Locate the cell with the specified text and output its (x, y) center coordinate. 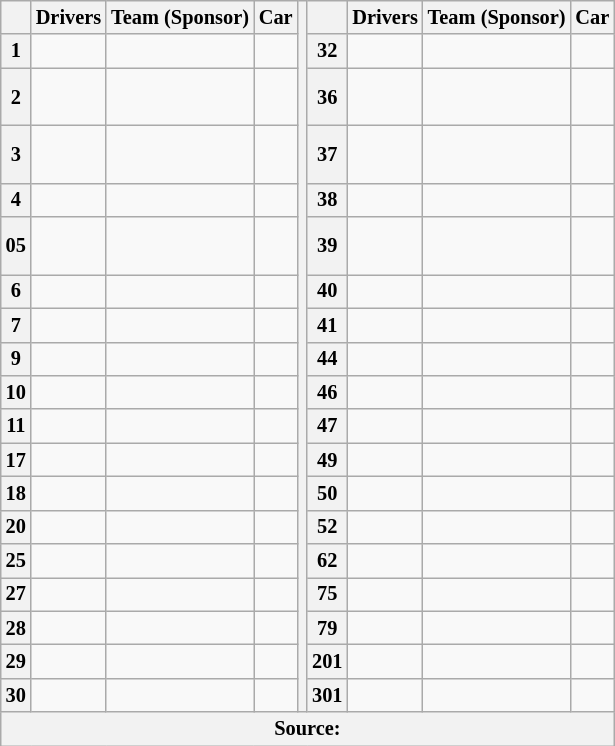
3 (16, 154)
37 (327, 154)
201 (327, 661)
Source: (308, 729)
47 (327, 426)
05 (16, 246)
10 (16, 392)
20 (16, 527)
52 (327, 527)
50 (327, 493)
36 (327, 97)
301 (327, 695)
62 (327, 561)
28 (16, 628)
7 (16, 325)
6 (16, 291)
27 (16, 594)
44 (327, 359)
29 (16, 661)
17 (16, 460)
30 (16, 695)
18 (16, 493)
40 (327, 291)
4 (16, 200)
46 (327, 392)
38 (327, 200)
1 (16, 51)
41 (327, 325)
25 (16, 561)
79 (327, 628)
9 (16, 359)
2 (16, 97)
49 (327, 460)
39 (327, 246)
32 (327, 51)
11 (16, 426)
75 (327, 594)
